Detect which cell encompasses the target text, then output its (X, Y) center coordinate. 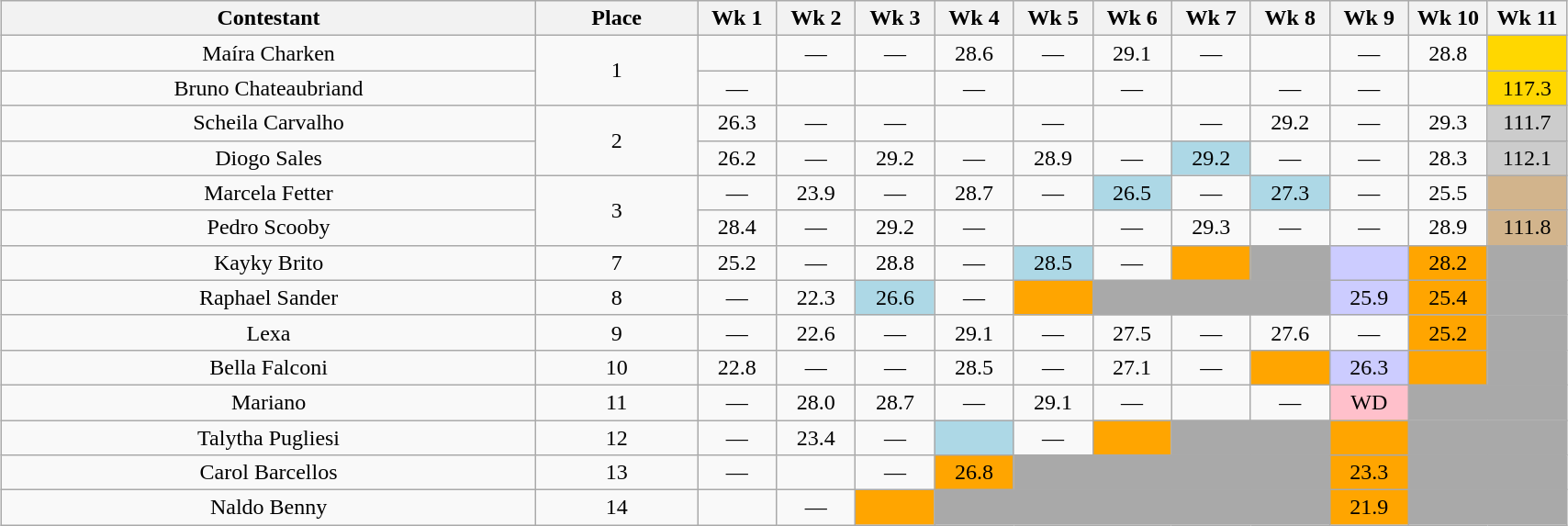
Marcela Fetter (269, 193)
27.6 (1290, 332)
25.5 (1448, 193)
8 (617, 297)
22.3 (816, 297)
111.8 (1527, 228)
Contestant (269, 18)
Wk 11 (1527, 18)
Naldo Benny (269, 508)
Wk 9 (1369, 18)
2 (617, 140)
Pedro Scooby (269, 228)
14 (617, 508)
Wk 3 (895, 18)
Place (617, 18)
117.3 (1527, 88)
26.8 (974, 473)
28.6 (974, 53)
Wk 7 (1211, 18)
7 (617, 263)
12 (617, 438)
26.2 (737, 158)
22.8 (737, 367)
26.6 (895, 297)
Carol Barcellos (269, 473)
21.9 (1369, 508)
Wk 2 (816, 18)
23.4 (816, 438)
Scheila Carvalho (269, 123)
WD (1369, 402)
23.9 (816, 193)
28.2 (1448, 263)
28.4 (737, 228)
Maíra Charken (269, 53)
112.1 (1527, 158)
Kayky Brito (269, 263)
Wk 4 (974, 18)
11 (617, 402)
Wk 8 (1290, 18)
Bruno Chateaubriand (269, 88)
Wk 6 (1132, 18)
25.4 (1448, 297)
Raphael Sander (269, 297)
Bella Falconi (269, 367)
Diogo Sales (269, 158)
22.6 (816, 332)
25.9 (1369, 297)
Wk 5 (1053, 18)
26.5 (1132, 193)
111.7 (1527, 123)
Mariano (269, 402)
23.3 (1369, 473)
Wk 10 (1448, 18)
3 (617, 210)
28.0 (816, 402)
Talytha Pugliesi (269, 438)
27.1 (1132, 367)
1 (617, 71)
13 (617, 473)
Wk 1 (737, 18)
27.5 (1132, 332)
28.3 (1448, 158)
10 (617, 367)
Lexa (269, 332)
27.3 (1290, 193)
9 (617, 332)
